Find where the given text appears and provide that cell's center as (x, y) coordinate. 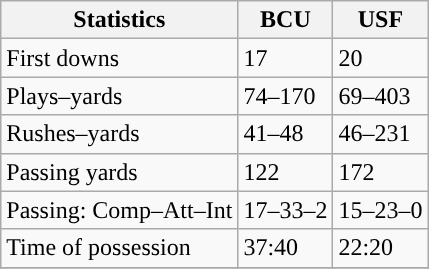
122 (286, 172)
Statistics (120, 20)
172 (380, 172)
41–48 (286, 134)
Time of possession (120, 248)
74–170 (286, 96)
17–33–2 (286, 210)
22:20 (380, 248)
Rushes–yards (120, 134)
37:40 (286, 248)
Passing yards (120, 172)
46–231 (380, 134)
Passing: Comp–Att–Int (120, 210)
Plays–yards (120, 96)
15–23–0 (380, 210)
20 (380, 58)
USF (380, 20)
69–403 (380, 96)
First downs (120, 58)
BCU (286, 20)
17 (286, 58)
